Search for the cell housing the specified text and yield its [X, Y] center coordinate. 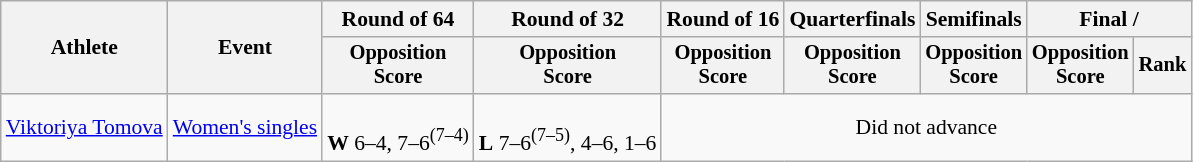
W 6–4, 7–6(7–4) [398, 128]
Women's singles [245, 128]
Semifinals [974, 19]
Viktoriya Tomova [84, 128]
Quarterfinals [852, 19]
L 7–6(7–5), 4–6, 1–6 [568, 128]
Round of 32 [568, 19]
Round of 64 [398, 19]
Did not advance [926, 128]
Final / [1109, 19]
Event [245, 48]
Rank [1163, 66]
Athlete [84, 48]
Round of 16 [722, 19]
